From the cell containing the given text, extract its center point as (x, y) coordinate. 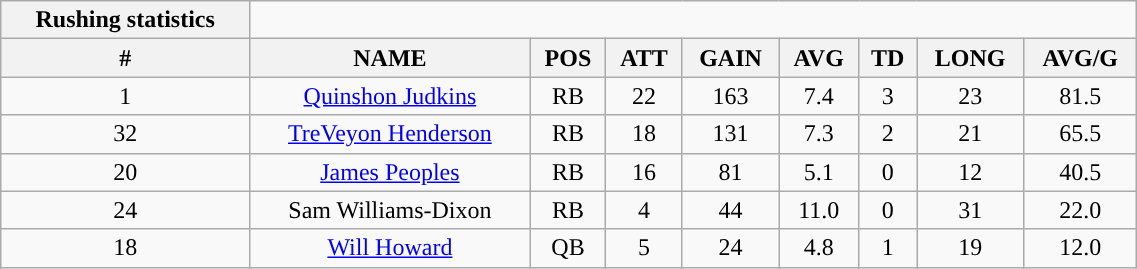
4 (644, 210)
65.5 (1080, 134)
12 (970, 172)
21 (970, 134)
5.1 (819, 172)
81 (730, 172)
11.0 (819, 210)
# (126, 58)
23 (970, 96)
ATT (644, 58)
2 (888, 134)
7.4 (819, 96)
44 (730, 210)
LONG (970, 58)
131 (730, 134)
QB (568, 248)
AVG (819, 58)
3 (888, 96)
Rushing statistics (126, 20)
4.8 (819, 248)
16 (644, 172)
Will Howard (390, 248)
5 (644, 248)
POS (568, 58)
22.0 (1080, 210)
NAME (390, 58)
19 (970, 248)
TD (888, 58)
TreVeyon Henderson (390, 134)
James Peoples (390, 172)
22 (644, 96)
81.5 (1080, 96)
20 (126, 172)
Sam Williams-Dixon (390, 210)
163 (730, 96)
31 (970, 210)
AVG/G (1080, 58)
7.3 (819, 134)
GAIN (730, 58)
32 (126, 134)
Quinshon Judkins (390, 96)
12.0 (1080, 248)
40.5 (1080, 172)
